Detect which cell encompasses the target text, then output its [x, y] center coordinate. 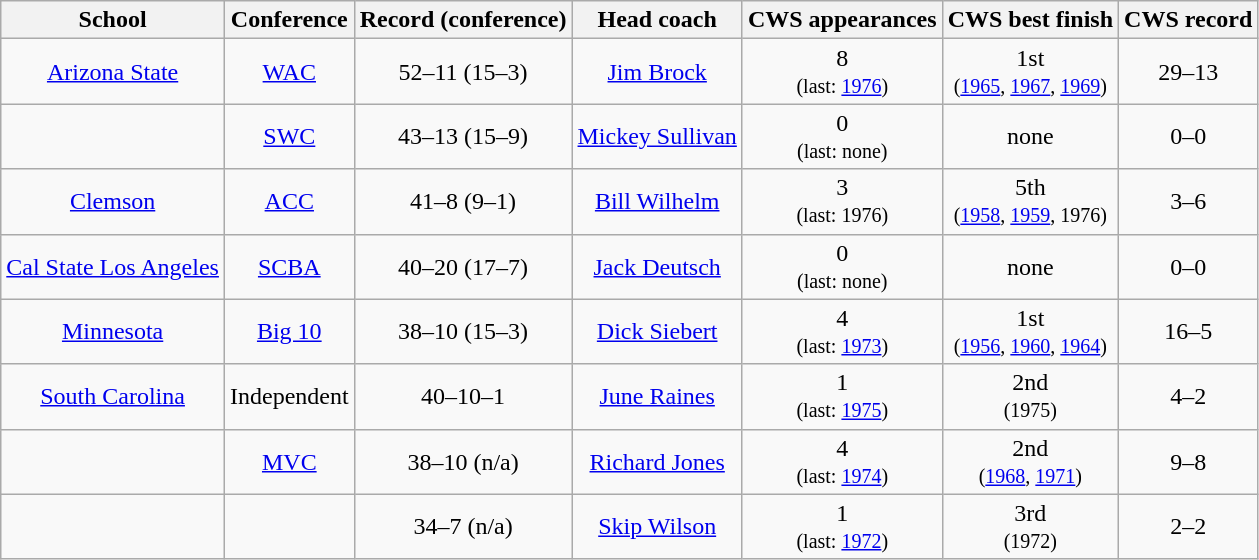
2nd(1968, 1971) [1030, 462]
29–13 [1188, 72]
June Raines [657, 396]
ACC [289, 202]
Clemson [113, 202]
40–10–1 [463, 396]
16–5 [1188, 332]
43–13 (15–9) [463, 136]
Skip Wilson [657, 526]
3–6 [1188, 202]
Arizona State [113, 72]
CWS appearances [842, 20]
Bill Wilhelm [657, 202]
9–8 [1188, 462]
Head coach [657, 20]
52–11 (15–3) [463, 72]
1(last: 1975) [842, 396]
4(last: 1974) [842, 462]
Conference [289, 20]
Record (conference) [463, 20]
4(last: 1973) [842, 332]
Jack Deutsch [657, 266]
2nd(1975) [1030, 396]
3(last: 1976) [842, 202]
CWS best finish [1030, 20]
5th(1958, 1959, 1976) [1030, 202]
4–2 [1188, 396]
1st(1965, 1967, 1969) [1030, 72]
41–8 (9–1) [463, 202]
Big 10 [289, 332]
34–7 (n/a) [463, 526]
Richard Jones [657, 462]
40–20 (17–7) [463, 266]
1(last: 1972) [842, 526]
2–2 [1188, 526]
South Carolina [113, 396]
SWC [289, 136]
38–10 (n/a) [463, 462]
Mickey Sullivan [657, 136]
Independent [289, 396]
3rd(1972) [1030, 526]
8(last: 1976) [842, 72]
1st(1956, 1960, 1964) [1030, 332]
MVC [289, 462]
CWS record [1188, 20]
SCBA [289, 266]
School [113, 20]
Jim Brock [657, 72]
Minnesota [113, 332]
38–10 (15–3) [463, 332]
Dick Siebert [657, 332]
Cal State Los Angeles [113, 266]
WAC [289, 72]
